Pinpoint the cell where the given text exists, returning its (x, y) midpoint coordinate. 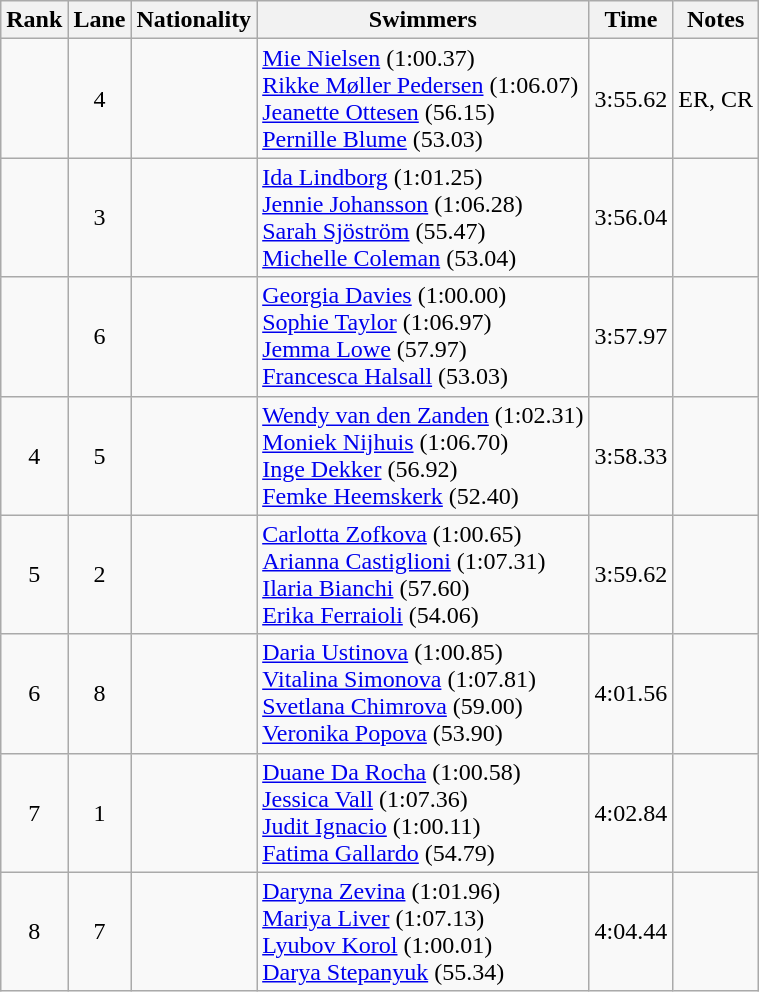
3:58.33 (631, 456)
Notes (716, 20)
3:57.97 (631, 336)
Nationality (194, 20)
4:01.56 (631, 694)
Georgia Davies (1:00.00)Sophie Taylor (1:06.97)Jemma Lowe (57.97)Francesca Halsall (53.03) (423, 336)
4:04.44 (631, 932)
Mie Nielsen (1:00.37)Rikke Møller Pedersen (1:06.07)Jeanette Ottesen (56.15)Pernille Blume (53.03) (423, 98)
2 (100, 574)
Wendy van den Zanden (1:02.31)Moniek Nijhuis (1:06.70)Inge Dekker (56.92)Femke Heemskerk (52.40) (423, 456)
Duane Da Rocha (1:00.58)Jessica Vall (1:07.36)Judit Ignacio (1:00.11)Fatima Gallardo (54.79) (423, 812)
Time (631, 20)
Ida Lindborg (1:01.25)Jennie Johansson (1:06.28)Sarah Sjöström (55.47)Michelle Coleman (53.04) (423, 218)
4:02.84 (631, 812)
3:55.62 (631, 98)
3:56.04 (631, 218)
Daria Ustinova (1:00.85)Vitalina Simonova (1:07.81)Svetlana Chimrova (59.00)Veronika Popova (53.90) (423, 694)
Swimmers (423, 20)
3 (100, 218)
1 (100, 812)
Lane (100, 20)
Carlotta Zofkova (1:00.65)Arianna Castiglioni (1:07.31)Ilaria Bianchi (57.60)Erika Ferraioli (54.06) (423, 574)
ER, CR (716, 98)
Daryna Zevina (1:01.96)Mariya Liver (1:07.13)Lyubov Korol (1:00.01)Darya Stepanyuk (55.34) (423, 932)
3:59.62 (631, 574)
Rank (34, 20)
